Return the [x, y] coordinate for the center point of the cell that contains the specified text.  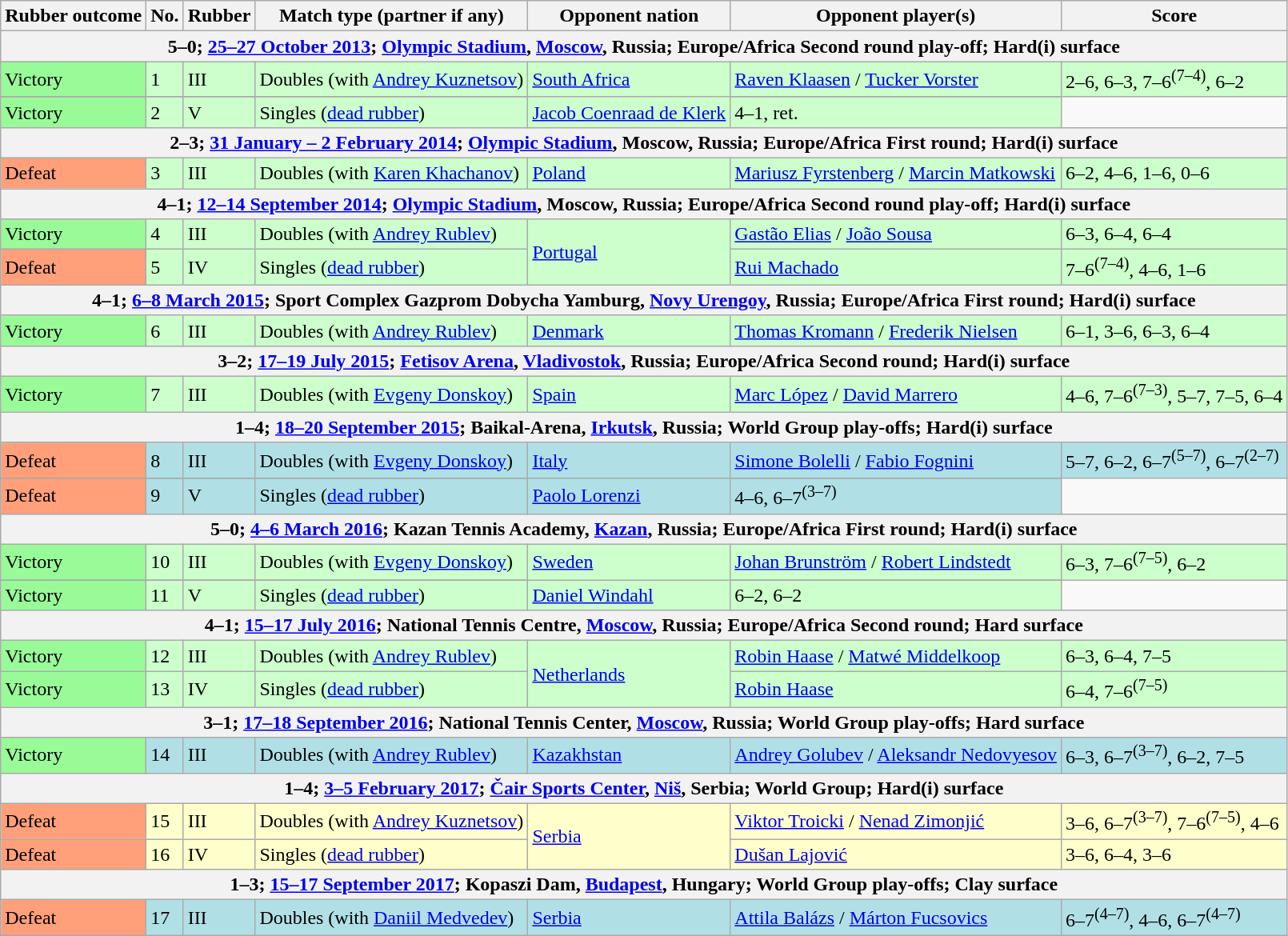
Portugal [629, 253]
2–3; 31 January – 2 February 2014; Olympic Stadium, Moscow, Russia; Europe/Africa First round; Hard(i) surface [644, 142]
3–6, 6–7(3–7), 7–6(7–5), 4–6 [1174, 821]
6 [165, 330]
15 [165, 821]
Poland [629, 174]
Denmark [629, 330]
6–3, 6–4, 6–4 [1174, 234]
No. [165, 16]
6–3, 6–4, 7–5 [1174, 656]
1–3; 15–17 September 2017; Kopaszi Dam, Budapest, Hungary; World Group play-offs; Clay surface [644, 885]
3–2; 17–19 July 2015; Fetisov Arena, Vladivostok, Russia; Europe/Africa Second round; Hard(i) surface [644, 361]
Sweden [629, 562]
Doubles (with Karen Khachanov) [392, 174]
1–4; 18–20 September 2015; Baikal-Arena, Irkutsk, Russia; World Group play-offs; Hard(i) surface [644, 427]
9 [165, 496]
Mariusz Fyrstenberg / Marcin Matkowski [896, 174]
Rubber outcome [74, 16]
Gastão Elias / João Sousa [896, 234]
6–3, 7–6(7–5), 6–2 [1174, 562]
6–2, 6–2 [896, 595]
4–1, ret. [896, 112]
Kazakhstan [629, 755]
Attila Balázs / Márton Fucsovics [896, 918]
Rubber [219, 16]
4–1; 15–17 July 2016; National Tennis Centre, Moscow, Russia; Europe/Africa Second round; Hard surface [644, 626]
Simone Bolelli / Fabio Fognini [896, 461]
Doubles (with Daniil Medvedev) [392, 918]
South Africa [629, 80]
12 [165, 656]
11 [165, 595]
Jacob Coenraad de Klerk [629, 112]
5–0; 25–27 October 2013; Olympic Stadium, Moscow, Russia; Europe/Africa Second round play-off; Hard(i) surface [644, 46]
Italy [629, 461]
6–7(4–7), 4–6, 6–7(4–7) [1174, 918]
Raven Klaasen / Tucker Vorster [896, 80]
4–6, 6–7(3–7) [896, 496]
4–1; 12–14 September 2014; Olympic Stadium, Moscow, Russia; Europe/Africa Second round play-off; Hard(i) surface [644, 204]
6–2, 4–6, 1–6, 0–6 [1174, 174]
6–4, 7–6(7–5) [1174, 690]
1 [165, 80]
Marc López / David Marrero [896, 394]
1–4; 3–5 February 2017; Čair Sports Center, Niš, Serbia; World Group; Hard(i) surface [644, 788]
4–1; 6–8 March 2015; Sport Complex Gazprom Dobycha Yamburg, Novy Urengoy, Russia; Europe/Africa First round; Hard(i) surface [644, 300]
Viktor Troicki / Nenad Zimonjić [896, 821]
4–6, 7–6(7–3), 5–7, 7–5, 6–4 [1174, 394]
8 [165, 461]
Thomas Kromann / Frederik Nielsen [896, 330]
4 [165, 234]
5–7, 6–2, 6–7(5–7), 6–7(2–7) [1174, 461]
Paolo Lorenzi [629, 496]
10 [165, 562]
16 [165, 854]
Daniel Windahl [629, 595]
Dušan Lajović [896, 854]
Netherlands [629, 674]
Spain [629, 394]
6–3, 6–7(3–7), 6–2, 7–5 [1174, 755]
6–1, 3–6, 6–3, 6–4 [1174, 330]
7 [165, 394]
Opponent player(s) [896, 16]
3–1; 17–18 September 2016; National Tennis Center, Moscow, Russia; World Group play-offs; Hard surface [644, 722]
Opponent nation [629, 16]
17 [165, 918]
Match type (partner if any) [392, 16]
5 [165, 267]
3 [165, 174]
Score [1174, 16]
Rui Machado [896, 267]
2–6, 6–3, 7–6(7–4), 6–2 [1174, 80]
Robin Haase [896, 690]
5–0; 4–6 March 2016; Kazan Tennis Academy, Kazan, Russia; Europe/Africa First round; Hard(i) surface [644, 529]
14 [165, 755]
Andrey Golubev / Aleksandr Nedovyesov [896, 755]
13 [165, 690]
2 [165, 112]
7–6(7–4), 4–6, 1–6 [1174, 267]
Robin Haase / Matwé Middelkoop [896, 656]
3–6, 6–4, 3–6 [1174, 854]
Johan Brunström / Robert Lindstedt [896, 562]
